Search for the cell housing the specified text and yield its [x, y] center coordinate. 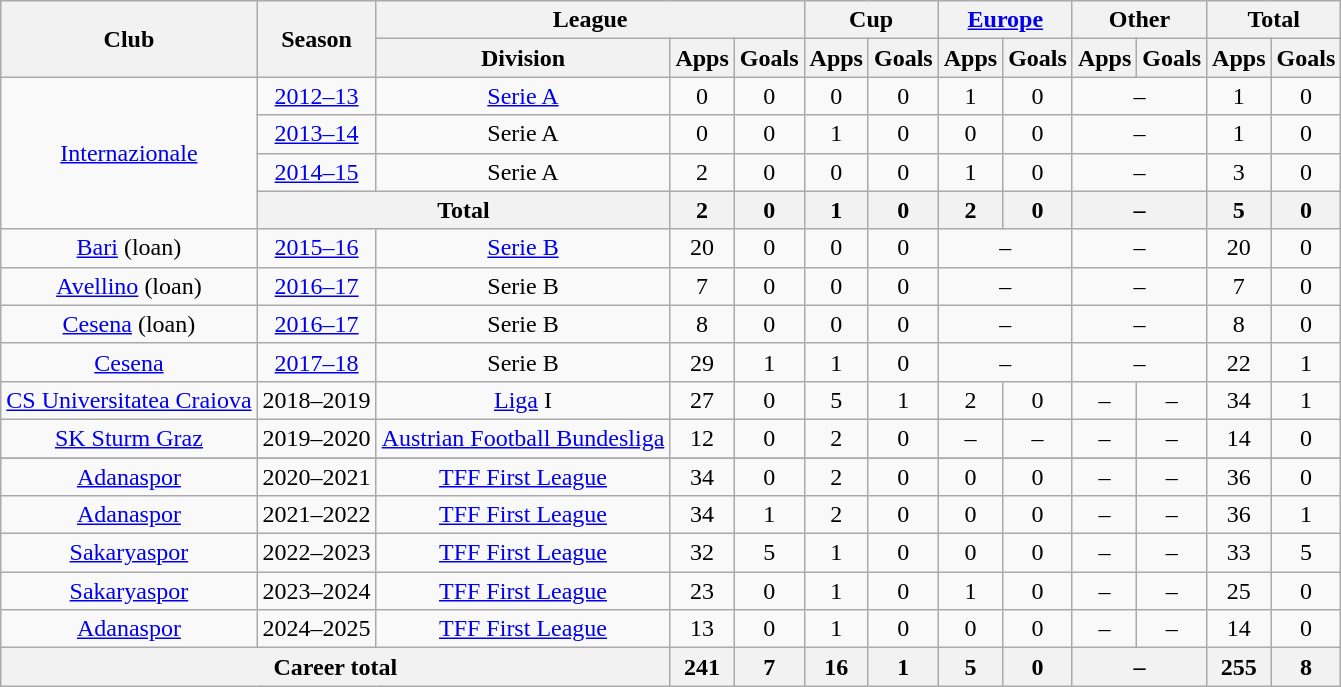
SK Sturm Graz [129, 438]
22 [1239, 362]
255 [1239, 667]
2023–2024 [316, 591]
12 [702, 438]
2019–2020 [316, 438]
29 [702, 362]
2024–2025 [316, 629]
Austrian Football Bundesliga [523, 438]
League [590, 20]
2013–14 [316, 134]
23 [702, 591]
Club [129, 39]
Cesena (loan) [129, 324]
Europe [1005, 20]
Liga I [523, 400]
25 [1239, 591]
2017–18 [316, 362]
2022–2023 [316, 553]
2014–15 [316, 172]
2021–2022 [316, 515]
241 [702, 667]
Cesena [129, 362]
CS Universitatea Craiova [129, 400]
2012–13 [316, 96]
2015–16 [316, 248]
32 [702, 553]
3 [1239, 172]
Other [1139, 20]
Avellino (loan) [129, 286]
33 [1239, 553]
Career total [336, 667]
2020–2021 [316, 477]
Internazionale [129, 153]
Division [523, 58]
13 [702, 629]
Bari (loan) [129, 248]
2018–2019 [316, 400]
27 [702, 400]
Season [316, 39]
16 [836, 667]
Cup [871, 20]
